Find where the given text appears and provide that cell's center as [X, Y] coordinate. 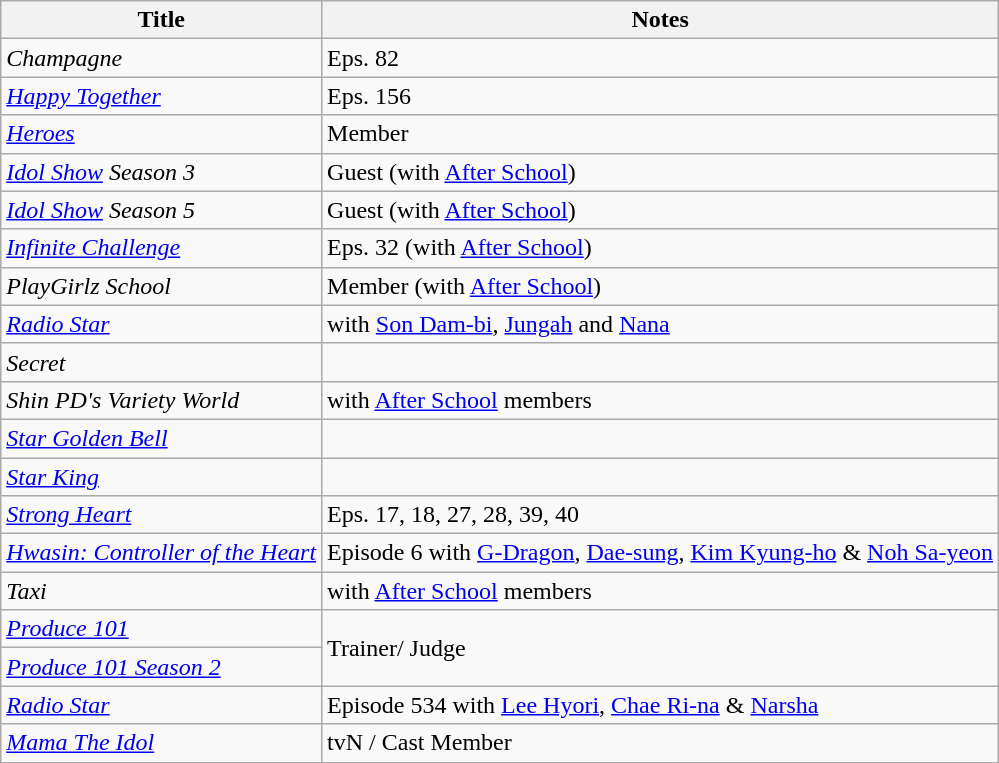
Eps. 82 [660, 58]
Trainer/ Judge [660, 648]
Champagne [162, 58]
Notes [660, 20]
tvN / Cast Member [660, 743]
Episode 534 with Lee Hyori, Chae Ri-na & Narsha [660, 705]
Member (with After School) [660, 286]
Hwasin: Controller of the Heart [162, 553]
Idol Show Season 3 [162, 172]
Happy Together [162, 96]
Heroes [162, 134]
Infinite Challenge [162, 248]
Produce 101 Season 2 [162, 667]
Eps. 32 (with After School) [660, 248]
Member [660, 134]
Title [162, 20]
Strong Heart [162, 515]
Idol Show Season 5 [162, 210]
Produce 101 [162, 629]
Taxi [162, 591]
PlayGirlz School [162, 286]
Star Golden Bell [162, 438]
Shin PD's Variety World [162, 400]
Eps. 156 [660, 96]
Episode 6 with G-Dragon, Dae-sung, Kim Kyung-ho & Noh Sa-yeon [660, 553]
Mama The Idol [162, 743]
Star King [162, 477]
Eps. 17, 18, 27, 28, 39, 40 [660, 515]
with Son Dam-bi, Jungah and Nana [660, 324]
Secret [162, 362]
